Return the (X, Y) coordinate for the center point of the cell that contains the specified text.  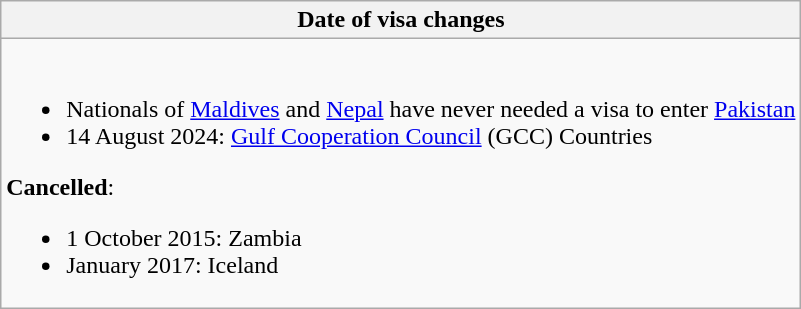
Date of visa changes (401, 20)
